Identify which cell holds the provided text, then report its [X, Y] central coordinate. 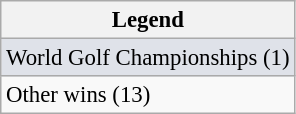
Other wins (13) [148, 95]
World Golf Championships (1) [148, 58]
Legend [148, 20]
